Return [x, y] of the center of cell containing provided text 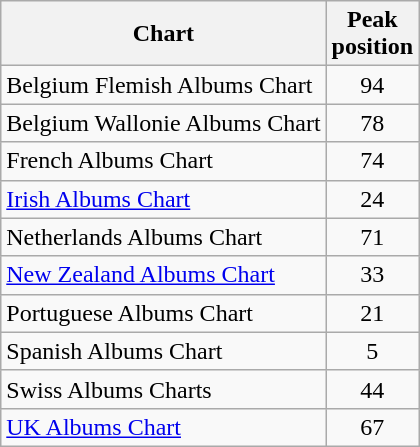
UK Albums Chart [164, 427]
71 [372, 237]
44 [372, 389]
Portuguese Albums Chart [164, 313]
33 [372, 275]
74 [372, 161]
Spanish Albums Chart [164, 351]
Belgium Wallonie Albums Chart [164, 123]
21 [372, 313]
French Albums Chart [164, 161]
Belgium Flemish Albums Chart [164, 85]
5 [372, 351]
New Zealand Albums Chart [164, 275]
78 [372, 123]
Chart [164, 34]
Netherlands Albums Chart [164, 237]
Irish Albums Chart [164, 199]
24 [372, 199]
Peakposition [372, 34]
67 [372, 427]
94 [372, 85]
Swiss Albums Charts [164, 389]
